Pinpoint the cell where the given text exists, returning its (X, Y) midpoint coordinate. 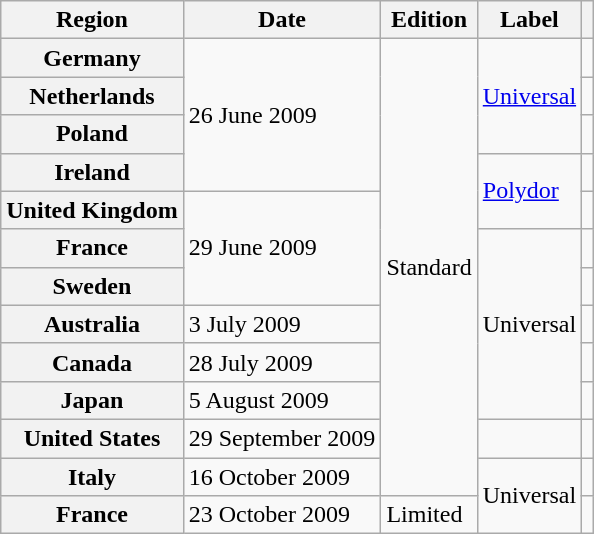
Sweden (92, 286)
28 July 2009 (282, 362)
Germany (92, 58)
Standard (429, 268)
26 June 2009 (282, 115)
Italy (92, 477)
Polydor (529, 191)
3 July 2009 (282, 324)
29 September 2009 (282, 438)
16 October 2009 (282, 477)
Date (282, 20)
United Kingdom (92, 210)
Japan (92, 400)
Region (92, 20)
Ireland (92, 172)
Netherlands (92, 96)
United States (92, 438)
23 October 2009 (282, 515)
Label (529, 20)
Edition (429, 20)
Poland (92, 134)
Australia (92, 324)
Canada (92, 362)
5 August 2009 (282, 400)
Limited (429, 515)
29 June 2009 (282, 248)
